Locate the cell with the specified text and output its (X, Y) center coordinate. 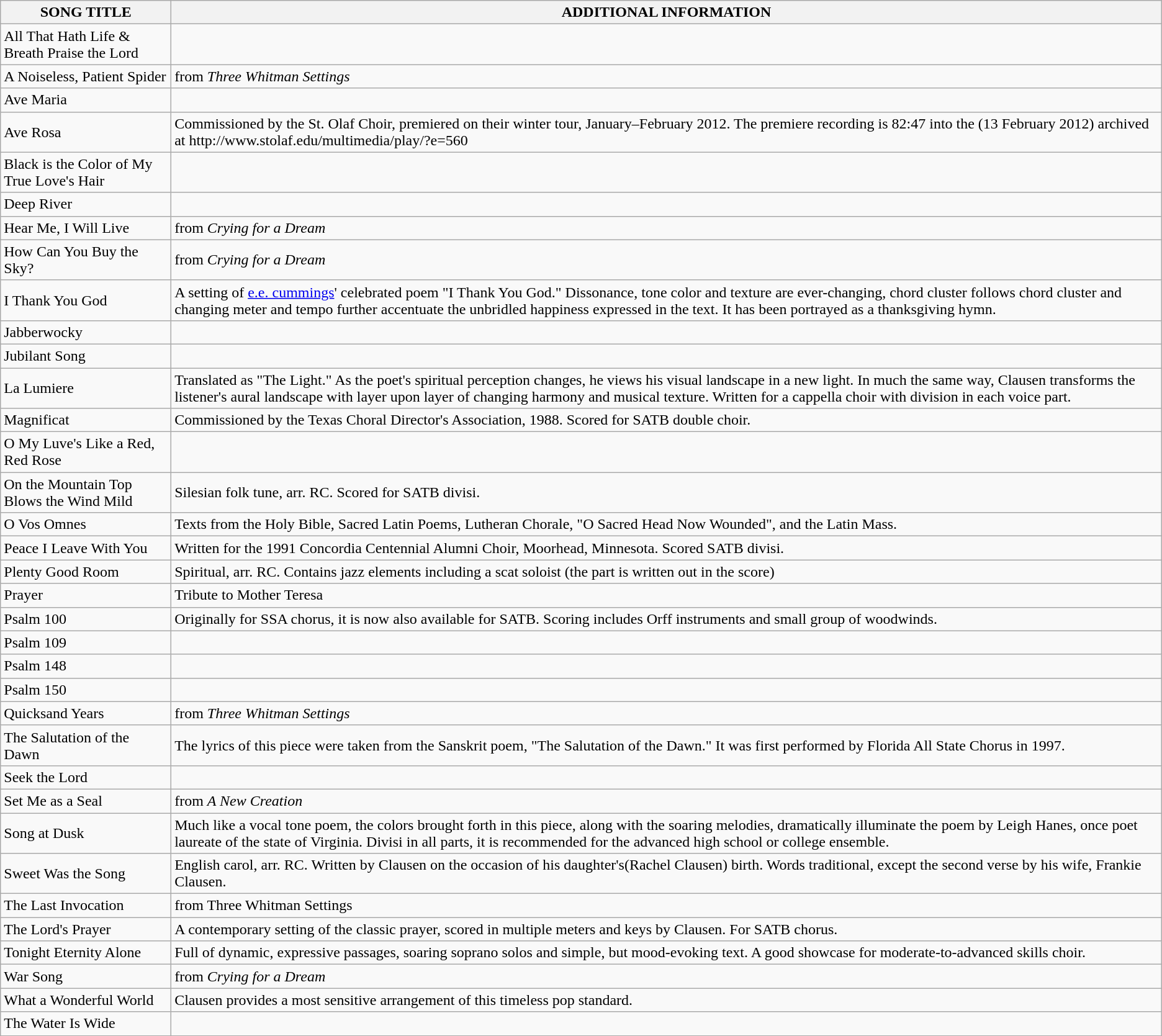
Hear Me, I Will Live (86, 228)
O My Luve's Like a Red, Red Rose (86, 452)
from A New Creation (667, 801)
Psalm 100 (86, 619)
Jubilant Song (86, 356)
Quicksand Years (86, 713)
The Water Is Wide (86, 1024)
The Lord's Prayer (86, 929)
Prayer (86, 595)
Psalm 109 (86, 642)
La Lumiere (86, 387)
Written for the 1991 Concordia Centennial Alumni Choir, Moorhead, Minnesota. Scored SATB divisi. (667, 548)
Psalm 150 (86, 690)
Spiritual, arr. RC. Contains jazz elements including a scat soloist (the part is written out in the score) (667, 572)
Ave Rosa (86, 132)
Clausen provides a most sensitive arrangement of this timeless pop standard. (667, 1000)
Set Me as a Seal (86, 801)
SONG TITLE (86, 12)
Peace I Leave With You (86, 548)
ADDITIONAL INFORMATION (667, 12)
Psalm 148 (86, 666)
Commissioned by the Texas Choral Director's Association, 1988. Scored for SATB double choir. (667, 420)
Silesian folk tune, arr. RC. Scored for SATB divisi. (667, 493)
Deep River (86, 204)
Black is the Color of My True Love's Hair (86, 173)
What a Wonderful World (86, 1000)
Song at Dusk (86, 833)
Tribute to Mother Teresa (667, 595)
Originally for SSA chorus, it is now also available for SATB. Scoring includes Orff instruments and small group of woodwinds. (667, 619)
Sweet Was the Song (86, 874)
Tonight Eternity Alone (86, 953)
Plenty Good Room (86, 572)
War Song (86, 976)
The Salutation of the Dawn (86, 745)
A contemporary setting of the classic prayer, scored in multiple meters and keys by Clausen. For SATB chorus. (667, 929)
On the Mountain Top Blows the Wind Mild (86, 493)
Jabberwocky (86, 332)
Texts from the Holy Bible, Sacred Latin Poems, Lutheran Chorale, "O Sacred Head Now Wounded", and the Latin Mass. (667, 525)
I Thank You God (86, 300)
O Vos Omnes (86, 525)
All That Hath Life & Breath Praise the Lord (86, 45)
A Noiseless, Patient Spider (86, 76)
How Can You Buy the Sky? (86, 259)
The lyrics of this piece were taken from the Sanskrit poem, "The Salutation of the Dawn." It was first performed by Florida All State Chorus in 1997. (667, 745)
The Last Invocation (86, 906)
Ave Maria (86, 100)
Full of dynamic, expressive passages, soaring soprano solos and simple, but mood-evoking text. A good showcase for moderate-to-advanced skills choir. (667, 953)
Seek the Lord (86, 777)
Magnificat (86, 420)
